Return (x, y) of the center of cell containing provided text 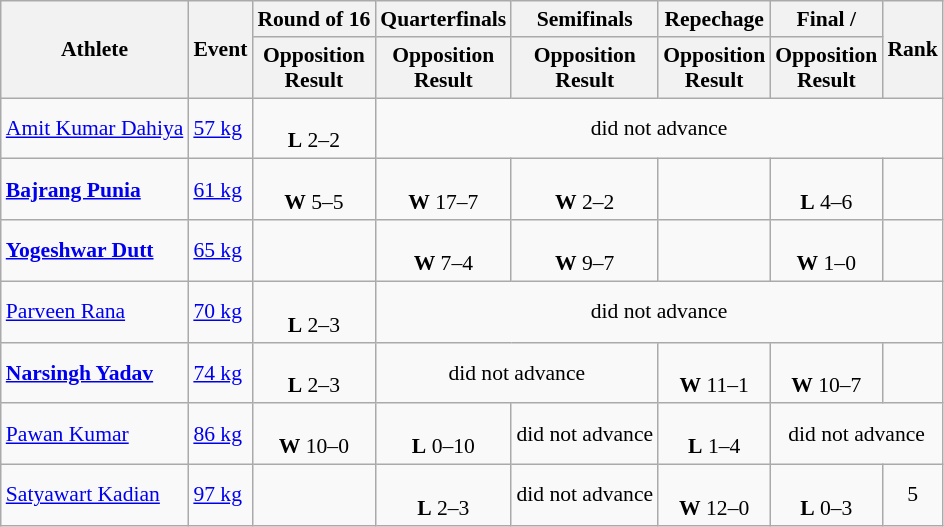
Repechage (714, 19)
Parveen Rana (95, 312)
L 0–3 (826, 496)
Quarterfinals (443, 19)
L 2–2 (314, 128)
Rank (912, 50)
86 kg (220, 434)
Final / (826, 19)
74 kg (220, 372)
W 7–4 (443, 250)
Round of 16 (314, 19)
W 1–0 (826, 250)
Event (220, 50)
Narsingh Yadav (95, 372)
57 kg (220, 128)
Bajrang Punia (95, 190)
L 0–10 (443, 434)
W 9–7 (584, 250)
W 10–0 (314, 434)
W 10–7 (826, 372)
W 2–2 (584, 190)
Yogeshwar Dutt (95, 250)
Pawan Kumar (95, 434)
L 1–4 (714, 434)
Amit Kumar Dahiya (95, 128)
Satyawart Kadian (95, 496)
65 kg (220, 250)
70 kg (220, 312)
5 (912, 496)
W 12–0 (714, 496)
61 kg (220, 190)
97 kg (220, 496)
W 17–7 (443, 190)
L 4–6 (826, 190)
Semifinals (584, 19)
W 5–5 (314, 190)
W 11–1 (714, 372)
Athlete (95, 50)
